Pinpoint the cell where the given text exists, returning its (X, Y) midpoint coordinate. 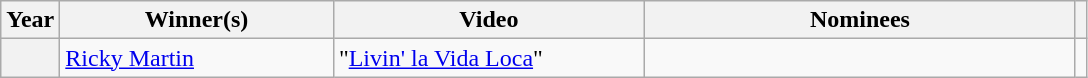
Year (30, 20)
Ricky Martin (197, 58)
Winner(s) (197, 20)
Video (488, 20)
Nominees (860, 20)
"Livin' la Vida Loca" (488, 58)
